Scan for the cell matching the given text and deliver its [x, y] coordinate at center. 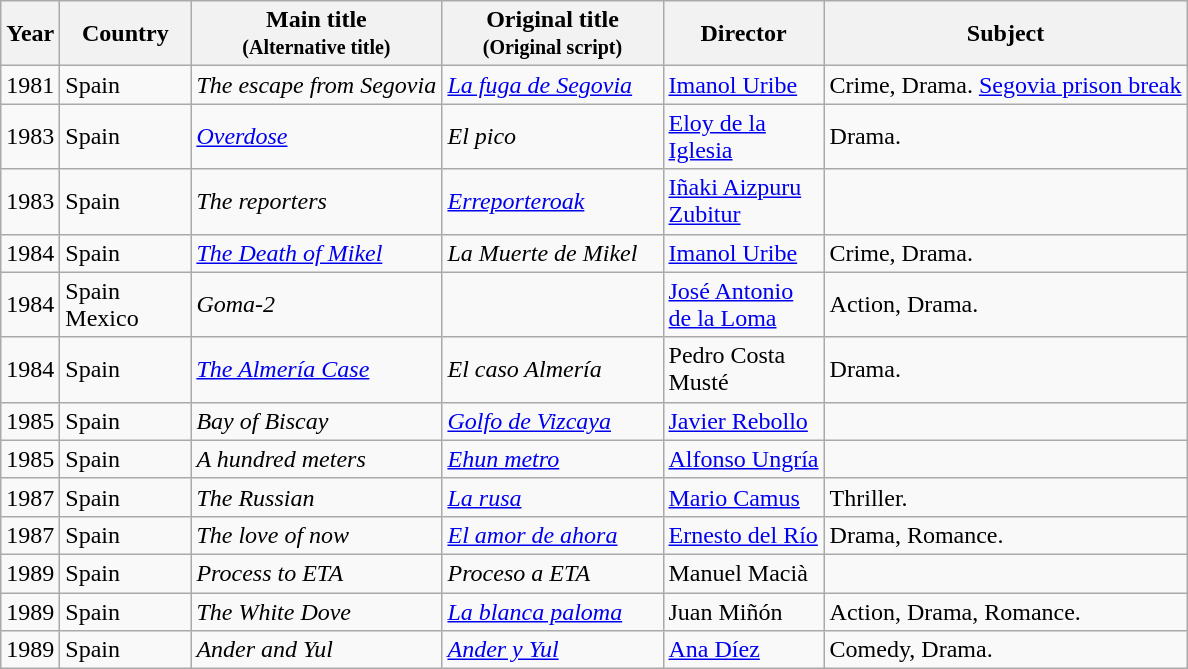
Year [30, 34]
1981 [30, 85]
Mario Camus [744, 497]
Action, Drama. [1006, 304]
Drama, Romance. [1006, 535]
Process to ETA [316, 573]
Country [126, 34]
Overdose [316, 136]
Comedy, Drama. [1006, 650]
Crime, Drama. [1006, 253]
El caso Almería [552, 370]
Manuel Macià [744, 573]
Golfo de Vizcaya [552, 421]
Iñaki Aizpuru Zubitur [744, 202]
The love of now [316, 535]
Crime, Drama. Segovia prison break [1006, 85]
Goma-2 [316, 304]
Ander and Yul [316, 650]
El amor de ahora [552, 535]
Proceso a ETA [552, 573]
Subject [1006, 34]
Bay of Biscay [316, 421]
Action, Drama, Romance. [1006, 611]
Ana Díez [744, 650]
Director [744, 34]
Erreporteroak [552, 202]
Pedro Costa Musté [744, 370]
The escape from Segovia [316, 85]
Ernesto del Río [744, 535]
La blanca paloma [552, 611]
José Antonio de la Loma [744, 304]
The Almería Case [316, 370]
The White Dove [316, 611]
Juan Miñón [744, 611]
Original title(Original script) [552, 34]
A hundred meters [316, 459]
The Death of Mikel [316, 253]
Alfonso Ungría [744, 459]
Main title(Alternative title) [316, 34]
Thriller. [1006, 497]
El pico [552, 136]
Ander y Yul [552, 650]
Ehun metro [552, 459]
La Muerte de Mikel [552, 253]
The reporters [316, 202]
Eloy de la Iglesia [744, 136]
La fuga de Segovia [552, 85]
La rusa [552, 497]
SpainMexico [126, 304]
The Russian [316, 497]
Javier Rebollo [744, 421]
